Pinpoint the cell where the given text exists, returning its [X, Y] midpoint coordinate. 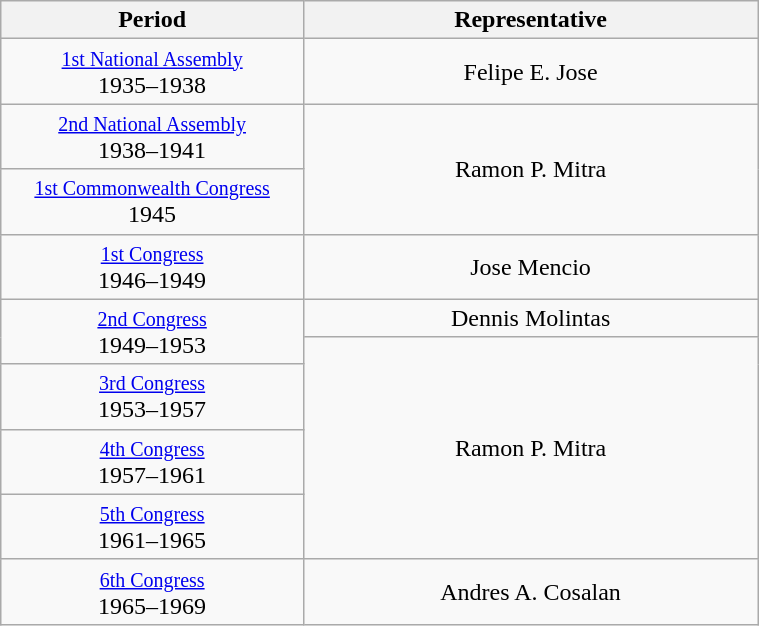
6th Congress1965–1969 [152, 592]
Period [152, 20]
2nd National Assembly1938–1941 [152, 136]
Representative [530, 20]
4th Congress1957–1961 [152, 462]
3rd Congress1953–1957 [152, 396]
Felipe E. Jose [530, 72]
2nd Congress1949–1953 [152, 332]
1st Congress1946–1949 [152, 266]
1st National Assembly1935–1938 [152, 72]
Jose Mencio [530, 266]
Dennis Molintas [530, 318]
5th Congress1961–1965 [152, 526]
1st Commonwealth Congress1945 [152, 202]
Andres A. Cosalan [530, 592]
